Locate the cell with the specified text and output its (x, y) center coordinate. 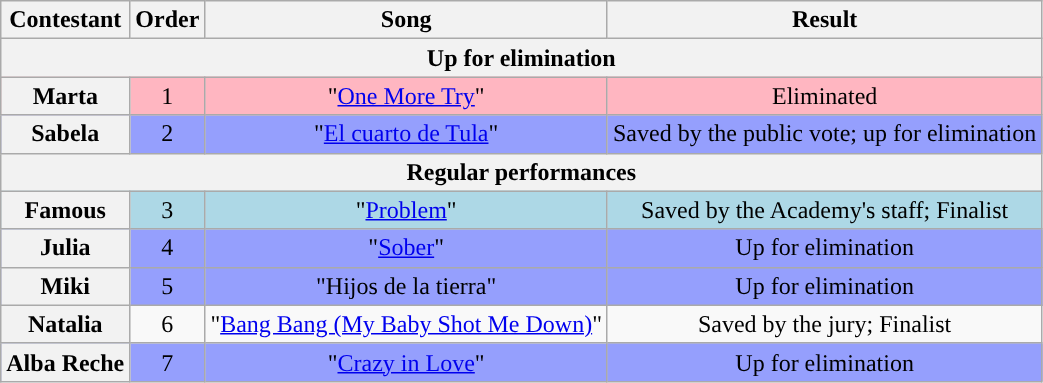
3 (168, 210)
Result (824, 20)
Contestant (66, 20)
Song (406, 20)
"Hijos de la tierra" (406, 286)
Saved by the jury; Finalist (824, 324)
2 (168, 134)
4 (168, 248)
"One More Try" (406, 96)
1 (168, 96)
"Bang Bang (My Baby Shot Me Down)" (406, 324)
5 (168, 286)
7 (168, 362)
6 (168, 324)
"Problem" (406, 210)
Marta (66, 96)
"El cuarto de Tula" (406, 134)
"Crazy in Love" (406, 362)
Eliminated (824, 96)
Alba Reche (66, 362)
Sabela (66, 134)
Order (168, 20)
"Sober" (406, 248)
Regular performances (522, 172)
Miki (66, 286)
Saved by the Academy's staff; Finalist (824, 210)
Natalia (66, 324)
Saved by the public vote; up for elimination (824, 134)
Julia (66, 248)
Famous (66, 210)
